Output the (X, Y) coordinate of the center of the cell containing the given text.  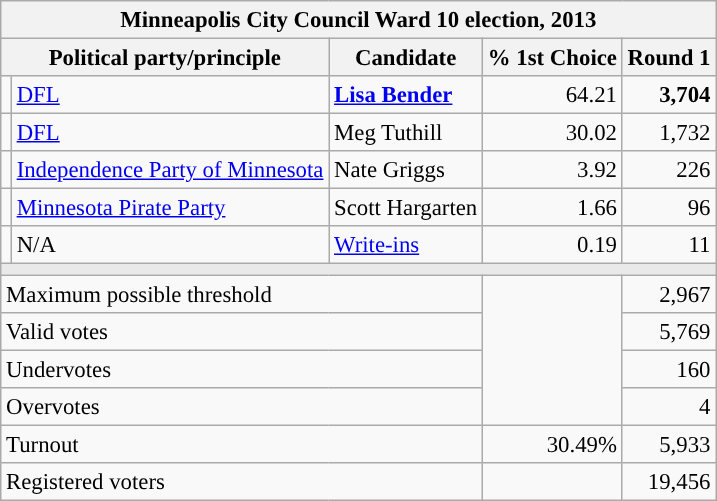
226 (669, 170)
5,933 (669, 444)
1,732 (669, 133)
4 (669, 406)
64.21 (553, 95)
Round 1 (669, 58)
3.92 (553, 170)
160 (669, 369)
Undervotes (242, 369)
Maximum possible threshold (242, 294)
2,967 (669, 294)
1.66 (553, 208)
30.49% (553, 444)
Political party/principle (165, 58)
Nate Griggs (406, 170)
30.02 (553, 133)
Valid votes (242, 331)
0.19 (553, 245)
19,456 (669, 482)
Overvotes (242, 406)
Minnesota Pirate Party (170, 208)
Registered voters (242, 482)
5,769 (669, 331)
Minneapolis City Council Ward 10 election, 2013 (358, 20)
Scott Hargarten (406, 208)
Turnout (242, 444)
96 (669, 208)
Lisa Bender (406, 95)
Independence Party of Minnesota (170, 170)
11 (669, 245)
% 1st Choice (553, 58)
Meg Tuthill (406, 133)
Candidate (406, 58)
3,704 (669, 95)
N/A (170, 245)
Write-ins (406, 245)
